Return the (x, y) coordinate for the center point of the cell that contains the specified text.  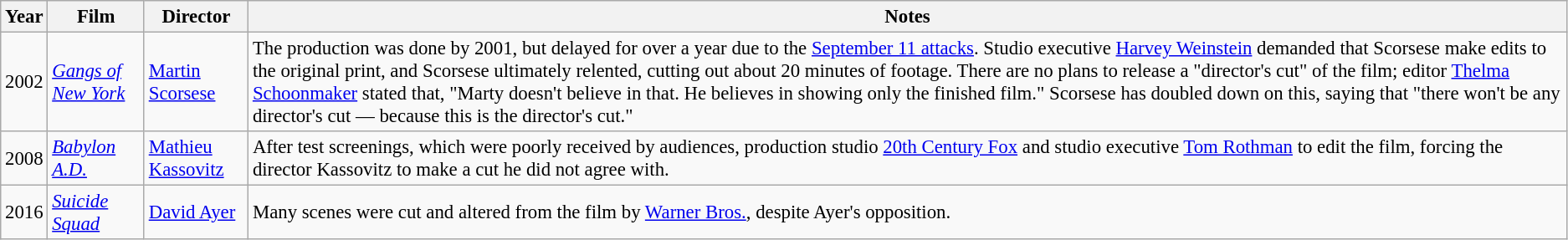
Suicide Squad (96, 212)
Martin Scorsese (196, 82)
Film (96, 17)
2002 (24, 82)
Mathieu Kassovitz (196, 159)
David Ayer (196, 212)
2008 (24, 159)
Many scenes were cut and altered from the film by Warner Bros., despite Ayer's opposition. (908, 212)
Gangs of New York (96, 82)
Director (196, 17)
2016 (24, 212)
Year (24, 17)
Notes (908, 17)
Babylon A.D. (96, 159)
